Provide the (x, y) coordinate of the cell's center where the given text is located.  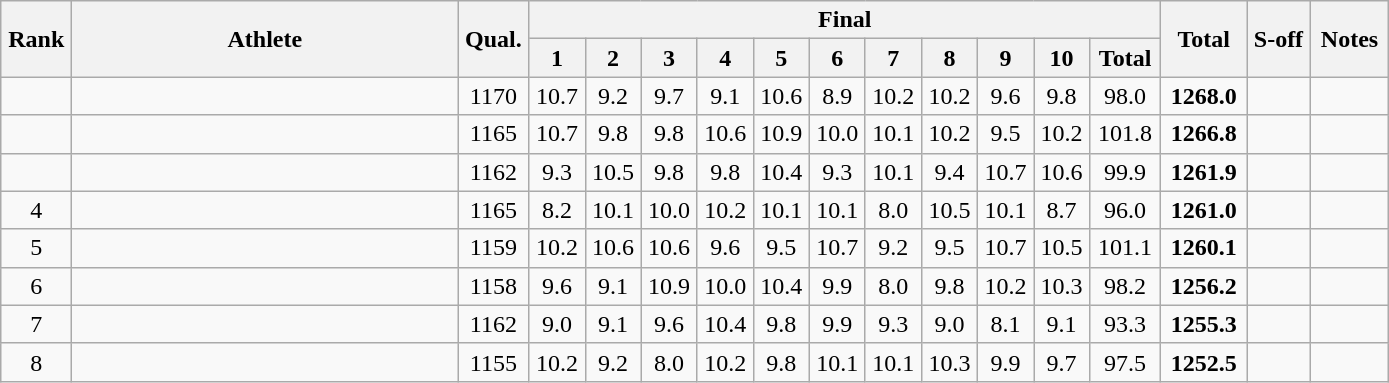
Rank (36, 39)
Athlete (265, 39)
S-off (1279, 39)
101.1 (1126, 248)
8.9 (837, 96)
8.1 (1005, 324)
9 (1005, 58)
1255.3 (1204, 324)
98.2 (1126, 286)
101.8 (1126, 134)
1 (557, 58)
1261.9 (1204, 172)
99.9 (1126, 172)
93.3 (1126, 324)
9.4 (949, 172)
2 (613, 58)
1261.0 (1204, 210)
96.0 (1126, 210)
8.2 (557, 210)
1256.2 (1204, 286)
1260.1 (1204, 248)
1268.0 (1204, 96)
1170 (494, 96)
1155 (494, 362)
Final (845, 20)
3 (669, 58)
1159 (494, 248)
1252.5 (1204, 362)
98.0 (1126, 96)
Notes (1350, 39)
1158 (494, 286)
Qual. (494, 39)
8.7 (1062, 210)
97.5 (1126, 362)
1266.8 (1204, 134)
10 (1062, 58)
